Provide the (X, Y) coordinate of the cell's center where the given text is located.  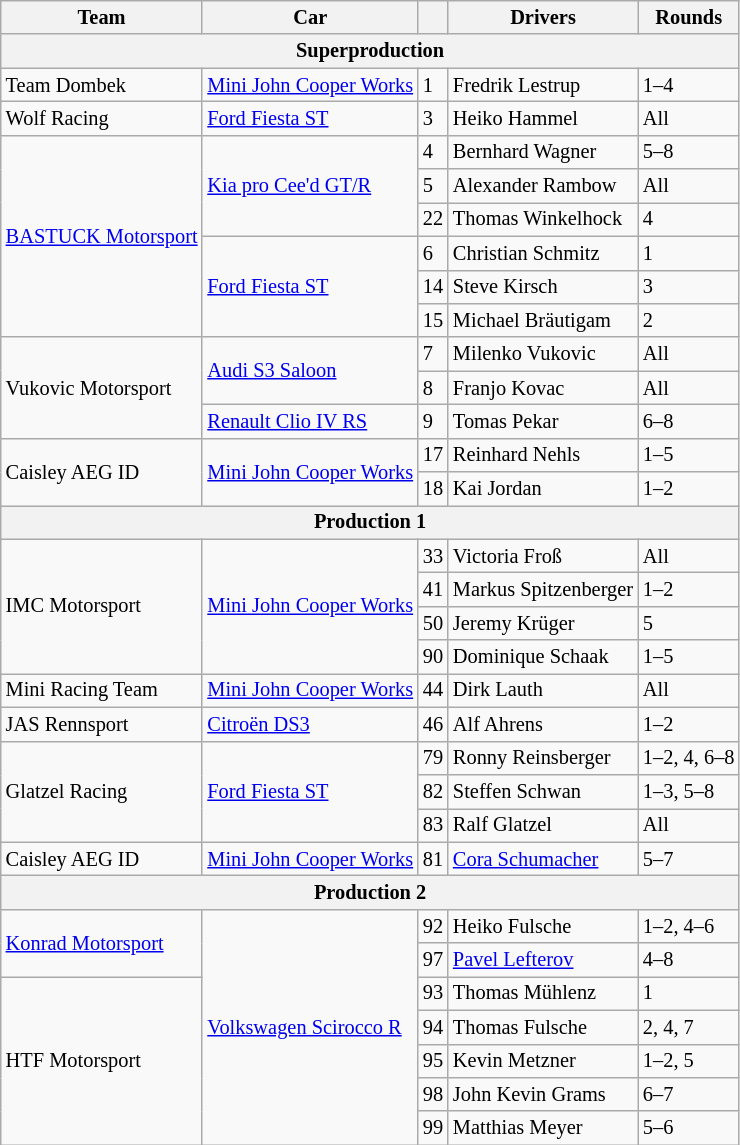
83 (433, 825)
2 (688, 320)
41 (433, 589)
Vukovic Motorsport (102, 388)
4–8 (688, 960)
JAS Rennsport (102, 724)
94 (433, 1027)
82 (433, 791)
Volkswagen Scirocco R (310, 1027)
98 (433, 1094)
Wolf Racing (102, 118)
46 (433, 724)
Audi S3 Saloon (310, 370)
Pavel Lefterov (543, 960)
Thomas Winkelhock (543, 219)
Mini Racing Team (102, 690)
14 (433, 287)
5–7 (688, 859)
Steve Kirsch (543, 287)
Car (310, 17)
Drivers (543, 17)
Ralf Glatzel (543, 825)
1–3, 5–8 (688, 791)
Tomas Pekar (543, 421)
John Kevin Grams (543, 1094)
99 (433, 1128)
Matthias Meyer (543, 1128)
Fredrik Lestrup (543, 85)
Jeremy Krüger (543, 623)
44 (433, 690)
93 (433, 993)
1–4 (688, 85)
22 (433, 219)
6–7 (688, 1094)
Production 2 (370, 892)
97 (433, 960)
Renault Clio IV RS (310, 421)
HTF Motorsport (102, 1060)
Citroën DS3 (310, 724)
18 (433, 489)
Michael Bräutigam (543, 320)
Team Dombek (102, 85)
6 (433, 253)
8 (433, 388)
Milenko Vukovic (543, 354)
Team (102, 17)
90 (433, 657)
1–2, 4–6 (688, 926)
Cora Schumacher (543, 859)
Thomas Fulsche (543, 1027)
95 (433, 1061)
Ronny Reinsberger (543, 758)
Rounds (688, 17)
1–2, 5 (688, 1061)
9 (433, 421)
Franjo Kovac (543, 388)
6–8 (688, 421)
7 (433, 354)
15 (433, 320)
81 (433, 859)
Dominique Schaak (543, 657)
79 (433, 758)
Christian Schmitz (543, 253)
Kevin Metzner (543, 1061)
5–6 (688, 1128)
Dirk Lauth (543, 690)
Kia pro Cee'd GT/R (310, 186)
Heiko Fulsche (543, 926)
92 (433, 926)
Konrad Motorsport (102, 942)
5–8 (688, 152)
Victoria Froß (543, 556)
Glatzel Racing (102, 792)
Markus Spitzenberger (543, 589)
Thomas Mühlenz (543, 993)
Steffen Schwan (543, 791)
17 (433, 455)
Heiko Hammel (543, 118)
IMC Motorsport (102, 606)
Bernhard Wagner (543, 152)
50 (433, 623)
1–2, 4, 6–8 (688, 758)
Alf Ahrens (543, 724)
33 (433, 556)
Kai Jordan (543, 489)
Superproduction (370, 51)
Alexander Rambow (543, 186)
Reinhard Nehls (543, 455)
BASTUCK Motorsport (102, 236)
2, 4, 7 (688, 1027)
Production 1 (370, 522)
